Provide the [X, Y] coordinate of the cell's center where the given text is located.  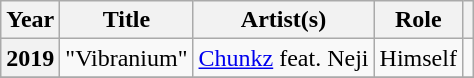
Chunkz feat. Neji [284, 58]
2019 [30, 58]
Year [30, 20]
Himself [418, 58]
Artist(s) [284, 20]
Role [418, 20]
"Vibranium" [126, 58]
Title [126, 20]
